Locate the cell with the specified text and output its [x, y] center coordinate. 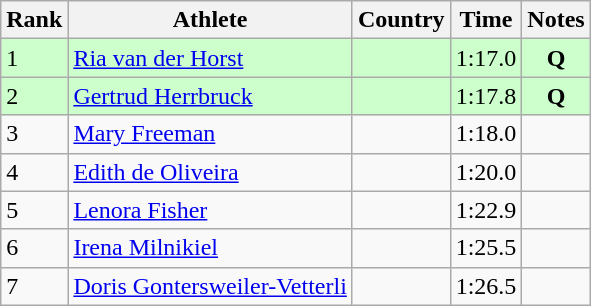
Rank [34, 20]
4 [34, 172]
Irena Milnikiel [210, 248]
1:26.5 [486, 286]
Athlete [210, 20]
Notes [556, 20]
1:22.9 [486, 210]
Gertrud Herrbruck [210, 96]
2 [34, 96]
Edith de Oliveira [210, 172]
1 [34, 58]
7 [34, 286]
1:20.0 [486, 172]
1:25.5 [486, 248]
1:18.0 [486, 134]
1:17.8 [486, 96]
Lenora Fisher [210, 210]
5 [34, 210]
Mary Freeman [210, 134]
6 [34, 248]
3 [34, 134]
Ria van der Horst [210, 58]
1:17.0 [486, 58]
Doris Gontersweiler-Vetterli [210, 286]
Time [486, 20]
Country [401, 20]
